From the cell containing the given text, extract its center point as [x, y] coordinate. 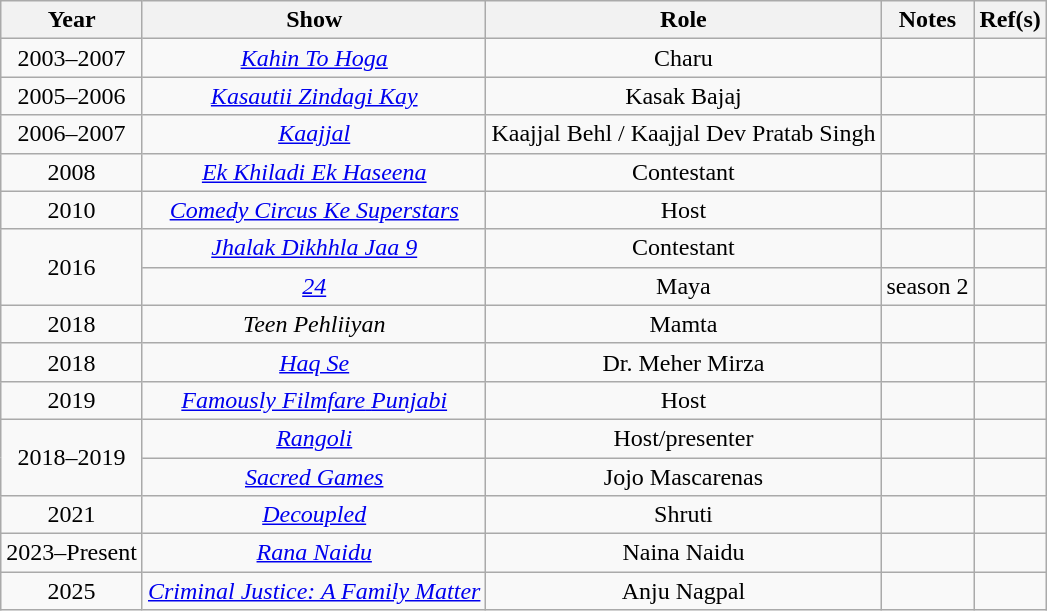
2019 [72, 400]
Kaajjal [314, 134]
2003–2007 [72, 58]
Teen Pehliiyan [314, 324]
2008 [72, 172]
season 2 [928, 286]
Kasak Bajaj [684, 96]
Sacred Games [314, 477]
Haq Se [314, 362]
Host/presenter [684, 438]
Kahin To Hoga [314, 58]
Show [314, 20]
Criminal Justice: A Family Matter [314, 591]
Notes [928, 20]
Jhalak Dikhhla Jaa 9 [314, 248]
2006–2007 [72, 134]
Ref(s) [1010, 20]
Decoupled [314, 515]
2018–2019 [72, 457]
Comedy Circus Ke Superstars [314, 210]
Rana Naidu [314, 553]
Year [72, 20]
2025 [72, 591]
24 [314, 286]
Anju Nagpal [684, 591]
Mamta [684, 324]
Jojo Mascarenas [684, 477]
Ek Khiladi Ek Haseena [314, 172]
Dr. Meher Mirza [684, 362]
Charu [684, 58]
2021 [72, 515]
Famously Filmfare Punjabi [314, 400]
Rangoli [314, 438]
Maya [684, 286]
Naina Naidu [684, 553]
2010 [72, 210]
2005–2006 [72, 96]
2023–Present [72, 553]
Shruti [684, 515]
Role [684, 20]
Kaajjal Behl / Kaajjal Dev Pratab Singh [684, 134]
Kasautii Zindagi Kay [314, 96]
2016 [72, 267]
